Detect which cell encompasses the target text, then output its (x, y) center coordinate. 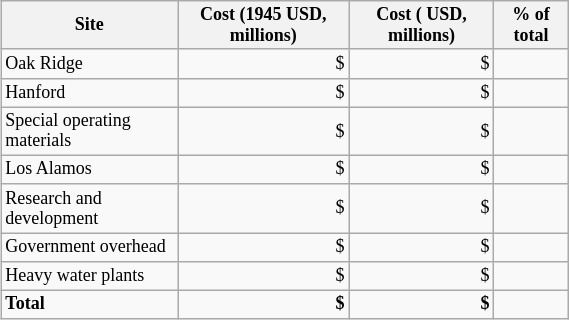
Research and development (90, 208)
Cost (1945 USD, millions) (264, 26)
Special operating materials (90, 132)
Cost ( USD, millions) (422, 26)
Site (90, 26)
Oak Ridge (90, 64)
Total (90, 304)
% of total (531, 26)
Heavy water plants (90, 276)
Government overhead (90, 248)
Los Alamos (90, 170)
Hanford (90, 92)
